Find where the given text appears and provide that cell's center as [x, y] coordinate. 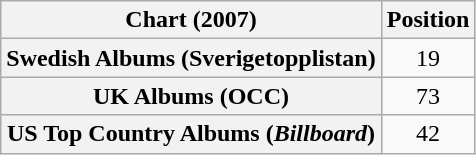
42 [428, 134]
US Top Country Albums (Billboard) [191, 134]
19 [428, 58]
73 [428, 96]
Chart (2007) [191, 20]
Swedish Albums (Sverigetopplistan) [191, 58]
Position [428, 20]
UK Albums (OCC) [191, 96]
